From the cell containing the given text, extract its center point as [X, Y] coordinate. 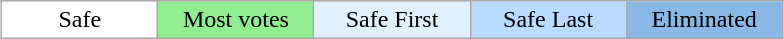
Safe First [392, 20]
Eliminated [704, 20]
Safe [80, 20]
Safe Last [548, 20]
Most votes [236, 20]
